Provide the [x, y] coordinate of the cell's center where the given text is located.  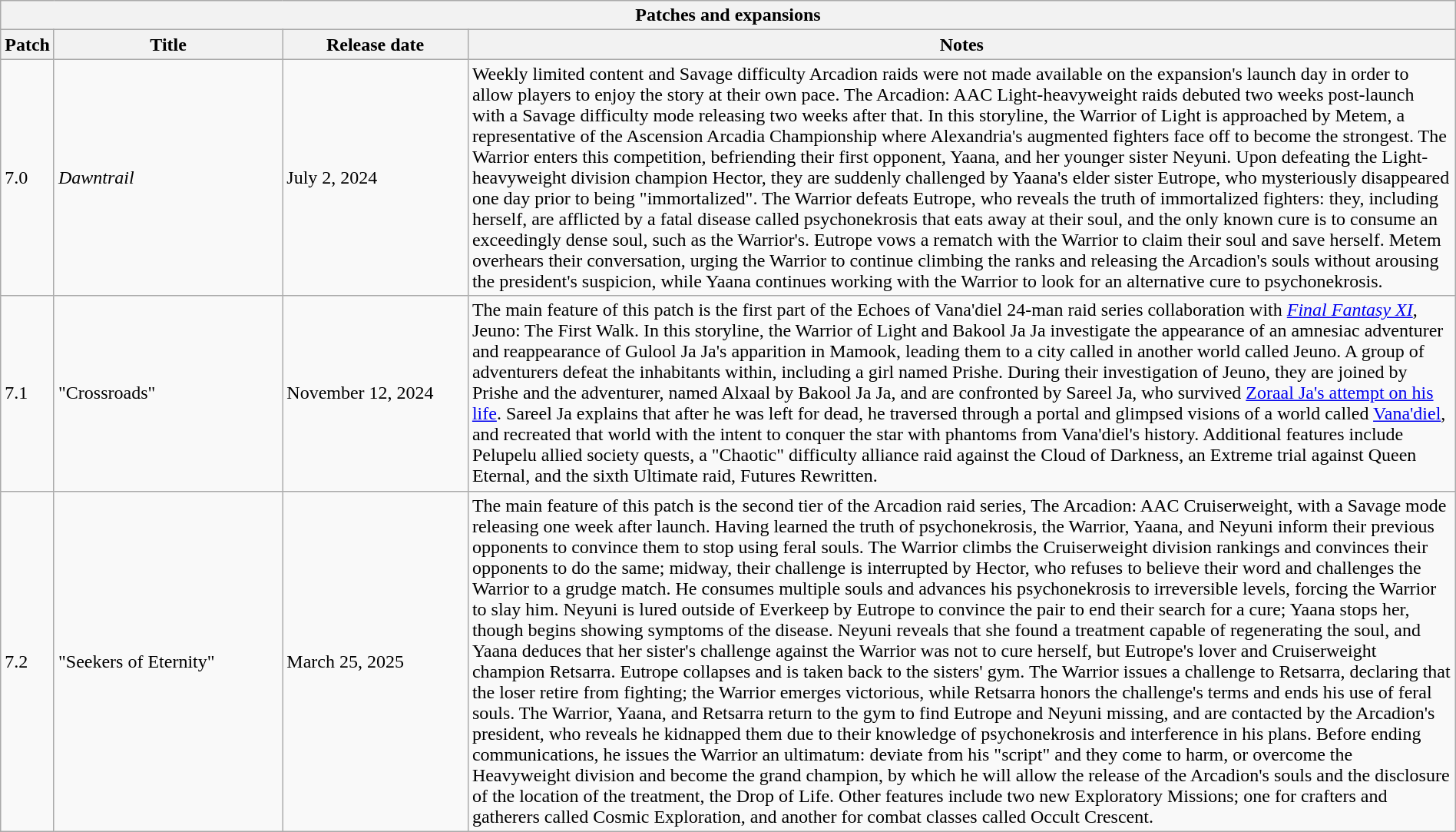
7.0 [28, 177]
March 25, 2025 [376, 661]
Dawntrail [167, 177]
Title [167, 45]
"Seekers of Eternity" [167, 661]
Release date [376, 45]
7.1 [28, 393]
November 12, 2024 [376, 393]
July 2, 2024 [376, 177]
7.2 [28, 661]
Notes [961, 45]
Patches and expansions [728, 15]
Patch [28, 45]
"Crossroads" [167, 393]
